Capture the cell that displays the provided text and extract its (X, Y) central coordinate. 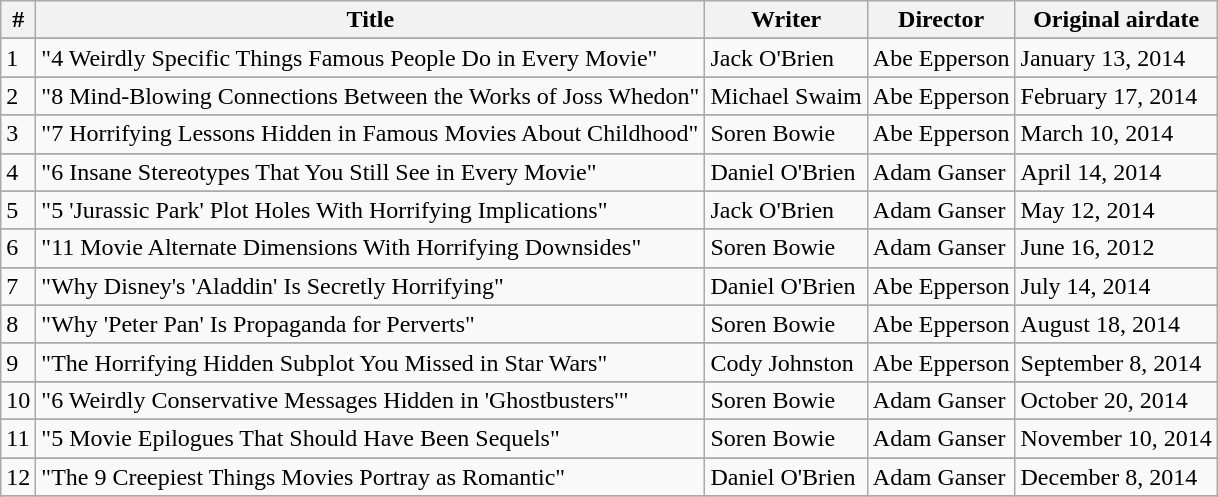
10 (18, 400)
6 (18, 248)
9 (18, 362)
Cody Johnston (786, 362)
4 (18, 172)
December 8, 2014 (1116, 477)
"Why Disney's 'Aladdin' Is Secretly Horrifying" (370, 286)
"5 'Jurassic Park' Plot Holes With Horrifying Implications" (370, 210)
"The 9 Creepiest Things Movies Portray as Romantic" (370, 477)
"8 Mind-Blowing Connections Between the Works of Joss Whedon" (370, 96)
October 20, 2014 (1116, 400)
"4 Weirdly Specific Things Famous People Do in Every Movie" (370, 58)
"6 Weirdly Conservative Messages Hidden in 'Ghostbusters'" (370, 400)
Title (370, 20)
"7 Horrifying Lessons Hidden in Famous Movies About Childhood" (370, 134)
September 8, 2014 (1116, 362)
"The Horrifying Hidden Subplot You Missed in Star Wars" (370, 362)
Writer (786, 20)
"6 Insane Stereotypes That You Still See in Every Movie" (370, 172)
July 14, 2014 (1116, 286)
March 10, 2014 (1116, 134)
February 17, 2014 (1116, 96)
January 13, 2014 (1116, 58)
"Why 'Peter Pan' Is Propaganda for Perverts" (370, 324)
3 (18, 134)
May 12, 2014 (1116, 210)
5 (18, 210)
8 (18, 324)
Director (941, 20)
12 (18, 477)
August 18, 2014 (1116, 324)
2 (18, 96)
June 16, 2012 (1116, 248)
April 14, 2014 (1116, 172)
11 (18, 438)
"5 Movie Epilogues That Should Have Been Sequels" (370, 438)
Michael Swaim (786, 96)
# (18, 20)
1 (18, 58)
November 10, 2014 (1116, 438)
"11 Movie Alternate Dimensions With Horrifying Downsides" (370, 248)
Original airdate (1116, 20)
7 (18, 286)
